Locate the cell with the specified text and output its [x, y] center coordinate. 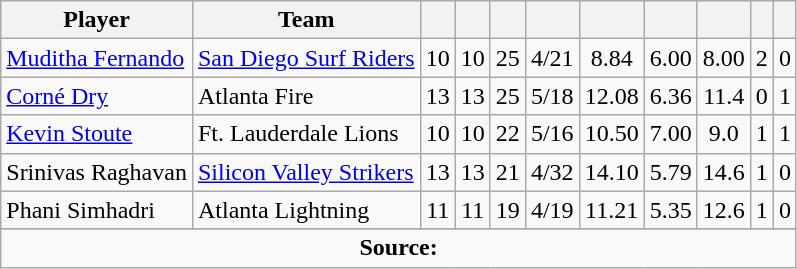
11.21 [612, 210]
9.0 [724, 134]
6.36 [670, 96]
5/16 [552, 134]
14.10 [612, 172]
Source: [399, 248]
Srinivas Raghavan [97, 172]
8.84 [612, 58]
21 [508, 172]
19 [508, 210]
Team [306, 20]
12.08 [612, 96]
Phani Simhadri [97, 210]
8.00 [724, 58]
10.50 [612, 134]
San Diego Surf Riders [306, 58]
6.00 [670, 58]
5.79 [670, 172]
4/21 [552, 58]
Atlanta Fire [306, 96]
Corné Dry [97, 96]
5.35 [670, 210]
11.4 [724, 96]
Muditha Fernando [97, 58]
Atlanta Lightning [306, 210]
12.6 [724, 210]
Player [97, 20]
22 [508, 134]
4/32 [552, 172]
5/18 [552, 96]
4/19 [552, 210]
Ft. Lauderdale Lions [306, 134]
Kevin Stoute [97, 134]
2 [762, 58]
Silicon Valley Strikers [306, 172]
14.6 [724, 172]
7.00 [670, 134]
